For the text-containing cell, return its midpoint in (x, y) coordinate format. 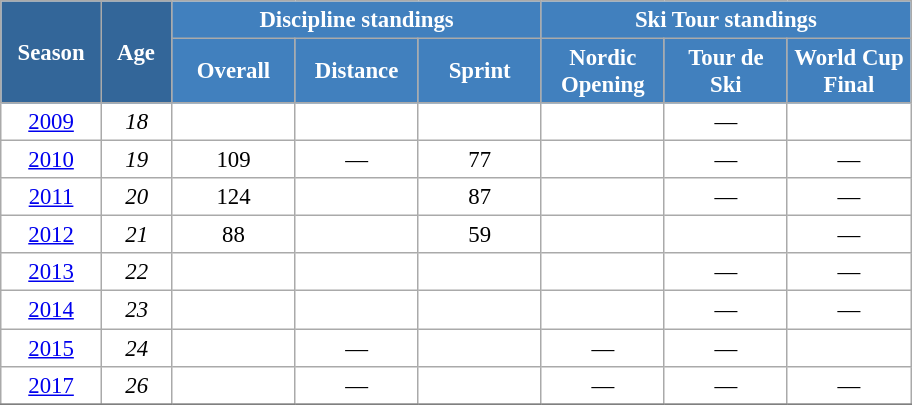
2015 (52, 348)
Age (136, 52)
19 (136, 160)
Ski Tour standings (726, 20)
24 (136, 348)
109 (234, 160)
Overall (234, 72)
2011 (52, 197)
Discipline standings (356, 20)
Tour deSki (726, 72)
NordicOpening (602, 72)
18 (136, 122)
26 (136, 385)
20 (136, 197)
2009 (52, 122)
2014 (52, 310)
Sprint (480, 72)
124 (234, 197)
Distance (356, 72)
World CupFinal (848, 72)
59 (480, 235)
77 (480, 160)
21 (136, 235)
2017 (52, 385)
2013 (52, 273)
Season (52, 52)
2010 (52, 160)
87 (480, 197)
22 (136, 273)
88 (234, 235)
2012 (52, 235)
23 (136, 310)
